Detect which cell encompasses the target text, then output its [X, Y] center coordinate. 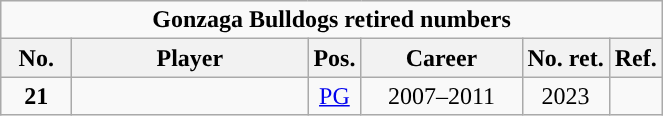
2023 [566, 96]
Gonzaga Bulldogs retired numbers [332, 20]
Career [442, 58]
Player [190, 58]
PG [334, 96]
No. [36, 58]
No. ret. [566, 58]
Pos. [334, 58]
2007–2011 [442, 96]
Ref. [636, 58]
21 [36, 96]
